Pinpoint the cell where the given text exists, returning its (x, y) midpoint coordinate. 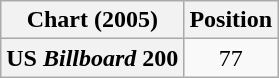
Chart (2005) (92, 20)
77 (231, 58)
Position (231, 20)
US Billboard 200 (92, 58)
